Detect which cell encompasses the target text, then output its (X, Y) center coordinate. 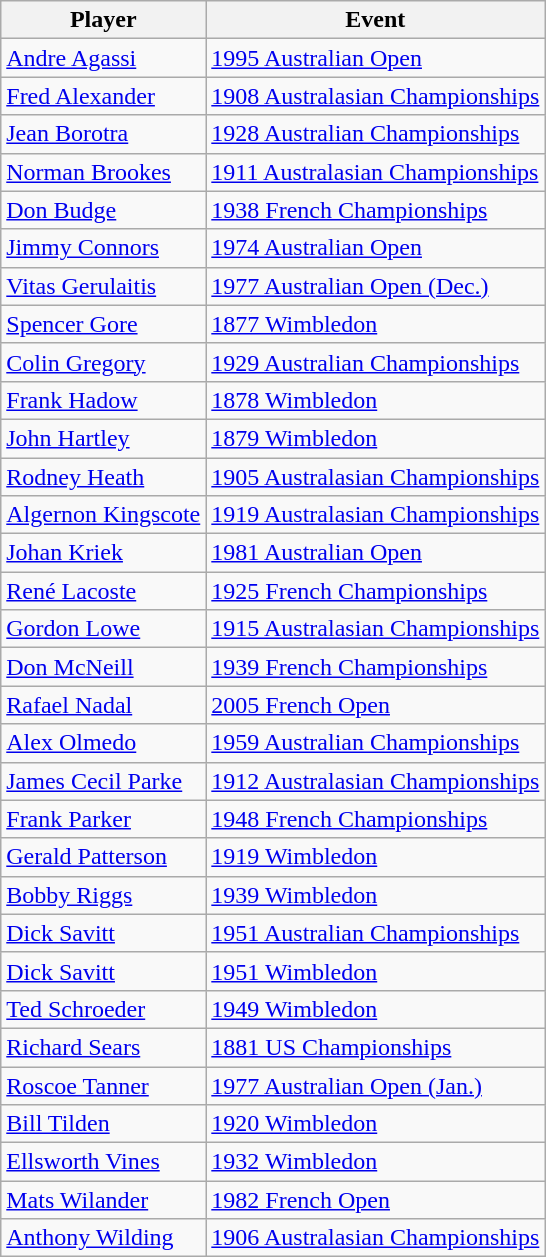
Fred Alexander (104, 96)
Jean Borotra (104, 134)
Rodney Heath (104, 477)
1929 Australian Championships (376, 362)
1879 Wimbledon (376, 438)
Event (376, 20)
Mats Wilander (104, 1200)
Andre Agassi (104, 58)
John Hartley (104, 438)
Don McNeill (104, 667)
1908 Australasian Championships (376, 96)
Alex Olmedo (104, 743)
1878 Wimbledon (376, 400)
Ellsworth Vines (104, 1162)
1939 Wimbledon (376, 895)
Gordon Lowe (104, 629)
Anthony Wilding (104, 1238)
1906 Australasian Championships (376, 1238)
1949 Wimbledon (376, 1009)
Norman Brookes (104, 172)
1951 Australian Championships (376, 933)
1881 US Championships (376, 1047)
1877 Wimbledon (376, 324)
1995 Australian Open (376, 58)
1951 Wimbledon (376, 971)
Frank Hadow (104, 400)
Bill Tilden (104, 1124)
Rafael Nadal (104, 705)
1919 Australasian Championships (376, 515)
1915 Australasian Championships (376, 629)
Vitas Gerulaitis (104, 286)
Spencer Gore (104, 324)
1977 Australian Open (Dec.) (376, 286)
James Cecil Parke (104, 781)
1920 Wimbledon (376, 1124)
Roscoe Tanner (104, 1085)
1919 Wimbledon (376, 857)
Gerald Patterson (104, 857)
1925 French Championships (376, 591)
1948 French Championships (376, 819)
1928 Australian Championships (376, 134)
René Lacoste (104, 591)
Colin Gregory (104, 362)
Ted Schroeder (104, 1009)
1977 Australian Open (Jan.) (376, 1085)
Algernon Kingscote (104, 515)
1981 Australian Open (376, 553)
1959 Australian Championships (376, 743)
1912 Australasian Championships (376, 781)
1905 Australasian Championships (376, 477)
1982 French Open (376, 1200)
Richard Sears (104, 1047)
Johan Kriek (104, 553)
1932 Wimbledon (376, 1162)
1939 French Championships (376, 667)
Frank Parker (104, 819)
1938 French Championships (376, 210)
Don Budge (104, 210)
Jimmy Connors (104, 248)
2005 French Open (376, 705)
Bobby Riggs (104, 895)
1974 Australian Open (376, 248)
Player (104, 20)
1911 Australasian Championships (376, 172)
